Pinpoint the cell where the given text exists, returning its (X, Y) midpoint coordinate. 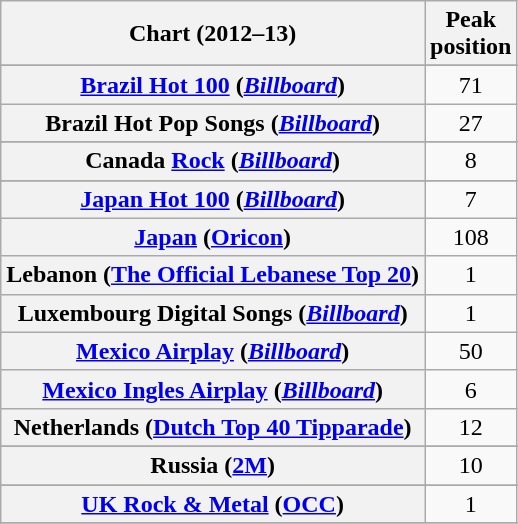
UK Rock & Metal (OCC) (213, 503)
8 (471, 161)
Lebanon (The Official Lebanese Top 20) (213, 275)
12 (471, 427)
Japan (Oricon) (213, 237)
7 (471, 199)
Chart (2012–13) (213, 34)
10 (471, 465)
50 (471, 351)
Netherlands (Dutch Top 40 Tipparade) (213, 427)
Luxembourg Digital Songs (Billboard) (213, 313)
Russia (2M) (213, 465)
6 (471, 389)
71 (471, 85)
27 (471, 123)
Canada Rock (Billboard) (213, 161)
Mexico Ingles Airplay (Billboard) (213, 389)
Brazil Hot Pop Songs (Billboard) (213, 123)
108 (471, 237)
Mexico Airplay (Billboard) (213, 351)
Peakposition (471, 34)
Brazil Hot 100 (Billboard) (213, 85)
Japan Hot 100 (Billboard) (213, 199)
